Capture the cell that displays the provided text and extract its [X, Y] central coordinate. 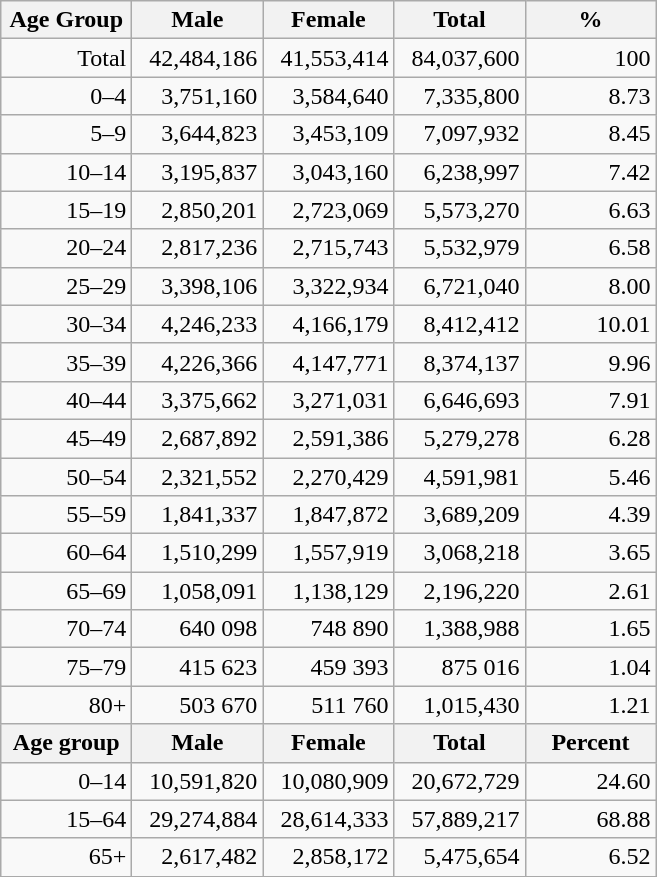
9.96 [590, 362]
875 016 [460, 667]
24.60 [590, 781]
3,195,837 [198, 172]
8.00 [590, 286]
1,015,430 [460, 705]
2,858,172 [328, 857]
65–69 [66, 591]
4,226,366 [198, 362]
80+ [66, 705]
Percent [590, 743]
5–9 [66, 134]
3,375,662 [198, 400]
50–54 [66, 477]
3,398,106 [198, 286]
1.65 [590, 629]
3,584,640 [328, 96]
7.42 [590, 172]
25–29 [66, 286]
75–79 [66, 667]
Age Group [66, 20]
6,721,040 [460, 286]
6.28 [590, 438]
3,043,160 [328, 172]
4,246,233 [198, 324]
8.73 [590, 96]
8.45 [590, 134]
5,532,979 [460, 248]
5,475,654 [460, 857]
503 670 [198, 705]
2,687,892 [198, 438]
55–59 [66, 515]
45–49 [66, 438]
Age group [66, 743]
2,617,482 [198, 857]
0–14 [66, 781]
1,138,129 [328, 591]
3,453,109 [328, 134]
1,847,872 [328, 515]
% [590, 20]
2,321,552 [198, 477]
3,644,823 [198, 134]
10.01 [590, 324]
8,412,412 [460, 324]
6.58 [590, 248]
459 393 [328, 667]
28,614,333 [328, 819]
15–19 [66, 210]
1,388,988 [460, 629]
68.88 [590, 819]
1,510,299 [198, 553]
511 760 [328, 705]
41,553,414 [328, 58]
4.39 [590, 515]
7.91 [590, 400]
7,335,800 [460, 96]
6.52 [590, 857]
35–39 [66, 362]
2,196,220 [460, 591]
10–14 [66, 172]
3,271,031 [328, 400]
2,270,429 [328, 477]
40–44 [66, 400]
640 098 [198, 629]
70–74 [66, 629]
6.63 [590, 210]
2,850,201 [198, 210]
2,715,743 [328, 248]
6,238,997 [460, 172]
1,058,091 [198, 591]
4,147,771 [328, 362]
4,591,981 [460, 477]
748 890 [328, 629]
60–64 [66, 553]
7,097,932 [460, 134]
0–4 [66, 96]
4,166,179 [328, 324]
3,689,209 [460, 515]
5.46 [590, 477]
8,374,137 [460, 362]
415 623 [198, 667]
6,646,693 [460, 400]
20–24 [66, 248]
10,591,820 [198, 781]
3,068,218 [460, 553]
2.61 [590, 591]
2,723,069 [328, 210]
1,557,919 [328, 553]
42,484,186 [198, 58]
3,322,934 [328, 286]
2,817,236 [198, 248]
15–64 [66, 819]
5,573,270 [460, 210]
3,751,160 [198, 96]
2,591,386 [328, 438]
65+ [66, 857]
57,889,217 [460, 819]
30–34 [66, 324]
5,279,278 [460, 438]
84,037,600 [460, 58]
1.04 [590, 667]
1,841,337 [198, 515]
20,672,729 [460, 781]
10,080,909 [328, 781]
100 [590, 58]
29,274,884 [198, 819]
1.21 [590, 705]
3.65 [590, 553]
